Output the [x, y] coordinate of the center of the cell containing the given text.  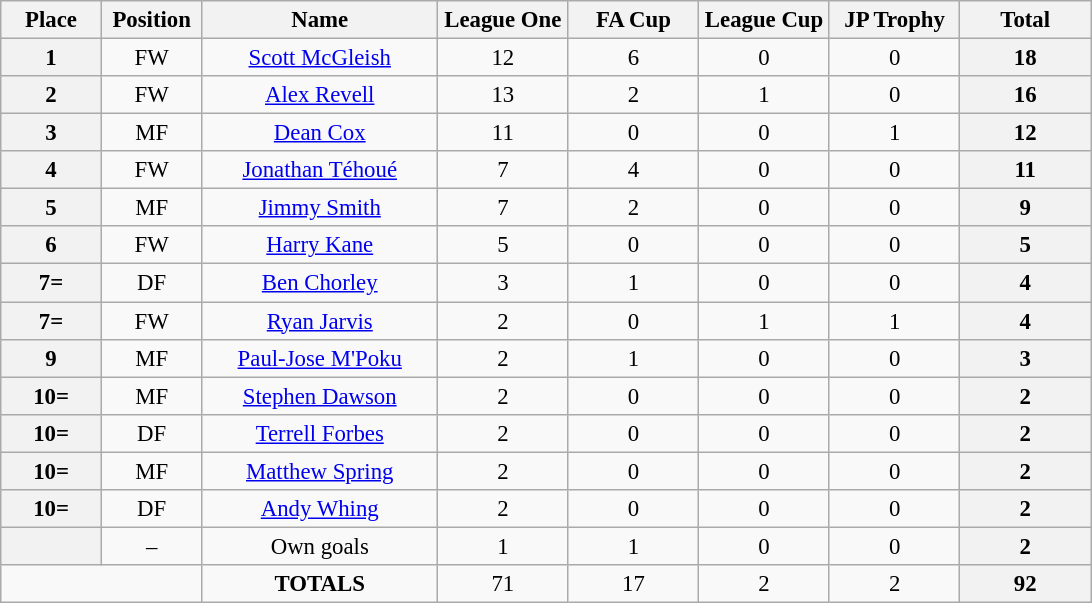
Jonathan Téhoué [320, 170]
Position [152, 20]
Name [320, 20]
Total [1026, 20]
Dean Cox [320, 133]
Jimmy Smith [320, 208]
18 [1026, 58]
17 [634, 584]
Harry Kane [320, 245]
Andy Whing [320, 509]
TOTALS [320, 584]
Matthew Spring [320, 471]
Own goals [320, 546]
League One [504, 20]
JP Trophy [894, 20]
Ryan Jarvis [320, 321]
92 [1026, 584]
71 [504, 584]
Terrell Forbes [320, 433]
Scott McGleish [320, 58]
Paul-Jose M'Poku [320, 358]
16 [1026, 95]
Stephen Dawson [320, 396]
Ben Chorley [320, 283]
– [152, 546]
13 [504, 95]
League Cup [764, 20]
Alex Revell [320, 95]
FA Cup [634, 20]
Place [52, 20]
